Provide the (X, Y) coordinate of the cell's center where the given text is located.  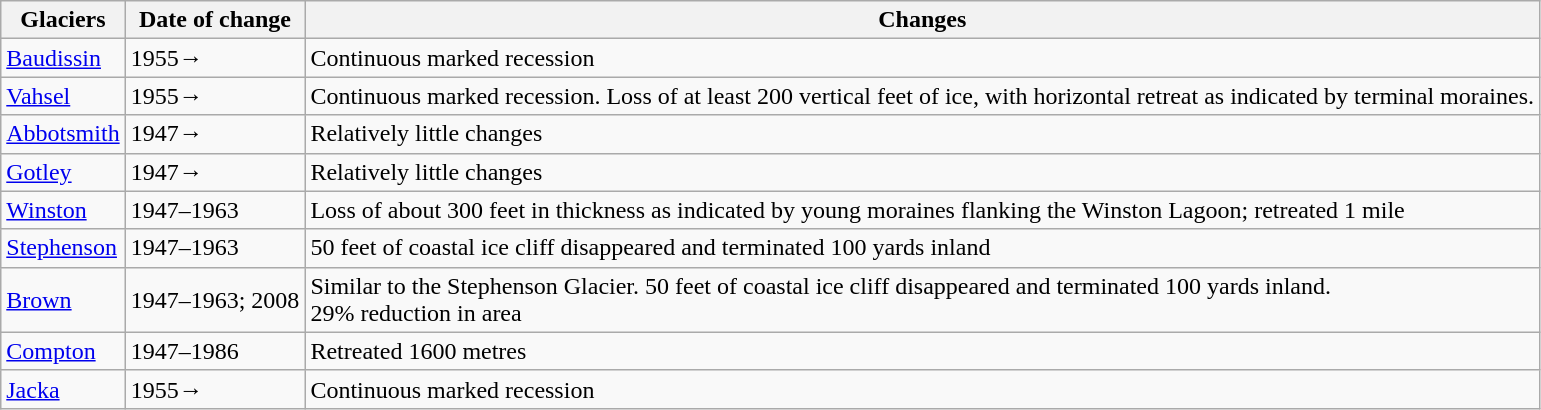
Retreated 1600 metres (922, 351)
Loss of about 300 feet in thickness as indicated by young moraines flanking the Winston Lagoon; retreated 1 mile (922, 210)
Stephenson (63, 248)
Date of change (215, 20)
Jacka (63, 389)
Gotley (63, 172)
Brown (63, 300)
Similar to the Stephenson Glacier. 50 feet of coastal ice cliff disappeared and terminated 100 yards inland.29% reduction in area (922, 300)
Baudissin (63, 58)
Changes (922, 20)
Glaciers (63, 20)
Continuous marked recession. Loss of at least 200 vertical feet of ice, with horizontal retreat as indicated by terminal moraines. (922, 96)
1947–1986 (215, 351)
Winston (63, 210)
Vahsel (63, 96)
Abbotsmith (63, 134)
1947–1963; 2008 (215, 300)
50 feet of coastal ice cliff disappeared and terminated 100 yards inland (922, 248)
Compton (63, 351)
